Scan for the cell matching the given text and deliver its [x, y] coordinate at center. 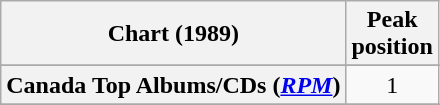
Chart (1989) [174, 34]
1 [392, 85]
Canada Top Albums/CDs (RPM) [174, 85]
Peakposition [392, 34]
